Locate the cell with the specified text and output its (x, y) center coordinate. 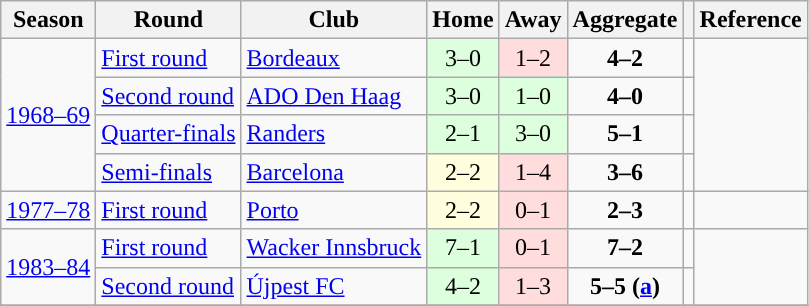
5–1 (625, 134)
1–2 (533, 58)
5–5 (a) (625, 286)
2–3 (625, 210)
Round (168, 20)
Újpest FC (334, 286)
4–0 (625, 96)
1968–69 (48, 115)
7–1 (463, 248)
1–0 (533, 96)
3–6 (625, 172)
Barcelona (334, 172)
Reference (750, 20)
Bordeaux (334, 58)
Away (533, 20)
Porto (334, 210)
7–2 (625, 248)
Quarter-finals (168, 134)
Club (334, 20)
Semi-finals (168, 172)
ADO Den Haag (334, 96)
Aggregate (625, 20)
1–4 (533, 172)
2–1 (463, 134)
Randers (334, 134)
1983–84 (48, 267)
Season (48, 20)
1–3 (533, 286)
Home (463, 20)
1977–78 (48, 210)
Wacker Innsbruck (334, 248)
